Locate the cell with the specified text and output its (X, Y) center coordinate. 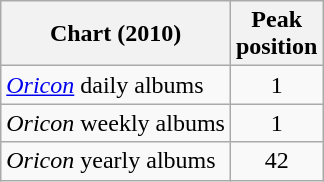
42 (276, 161)
Peakposition (276, 34)
Oricon daily albums (116, 85)
Oricon yearly albums (116, 161)
Chart (2010) (116, 34)
Oricon weekly albums (116, 123)
